Capture the cell that displays the provided text and extract its [x, y] central coordinate. 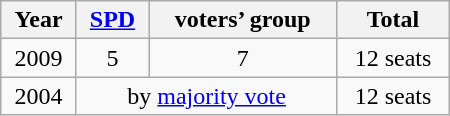
7 [243, 58]
Year [39, 20]
5 [112, 58]
2009 [39, 58]
SPD [112, 20]
voters’ group [243, 20]
2004 [39, 96]
by majority vote [206, 96]
Total [393, 20]
